Output the (x, y) coordinate of the center of the cell containing the given text.  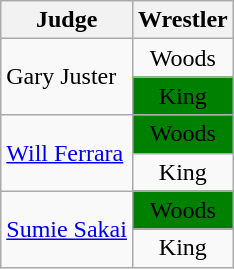
Judge (67, 20)
Wrestler (182, 20)
Sumie Sakai (67, 229)
Will Ferrara (67, 153)
Gary Juster (67, 77)
